From the cell containing the given text, extract its center point as [X, Y] coordinate. 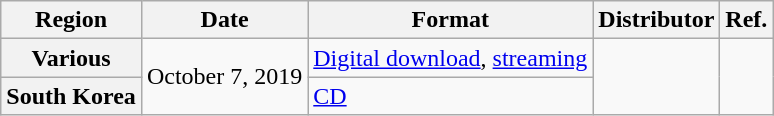
Various [72, 58]
Digital download, streaming [450, 58]
Format [450, 20]
Date [224, 20]
South Korea [72, 96]
CD [450, 96]
October 7, 2019 [224, 77]
Region [72, 20]
Distributor [656, 20]
Ref. [746, 20]
